Identify which cell holds the provided text, then report its (X, Y) central coordinate. 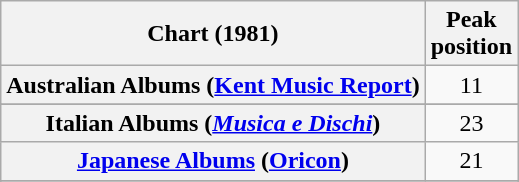
21 (471, 161)
Italian Albums (Musica e Dischi) (213, 123)
Chart (1981) (213, 34)
23 (471, 123)
Australian Albums (Kent Music Report) (213, 85)
Japanese Albums (Oricon) (213, 161)
Peakposition (471, 34)
11 (471, 85)
